Identify which cell holds the provided text, then report its (x, y) central coordinate. 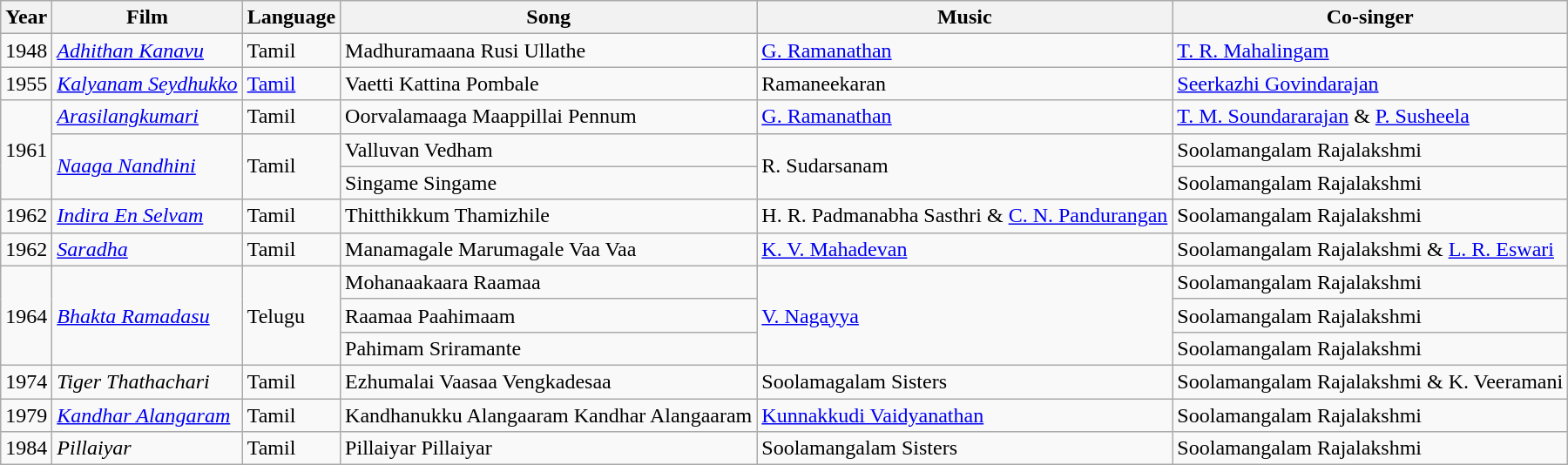
Kandhar Alangaram (147, 415)
Raamaa Paahimaam (549, 315)
Naaga Nandhini (147, 166)
Music (965, 17)
K. V. Mahadevan (965, 249)
1974 (26, 381)
Pillaiyar (147, 448)
Film (147, 17)
Soolamangalam Sisters (965, 448)
Manamagale Marumagale Vaa Vaa (549, 249)
Kalyanam Seydhukko (147, 84)
1984 (26, 448)
Indira En Selvam (147, 216)
Singame Singame (549, 183)
Kandhanukku Alangaaram Kandhar Alangaaram (549, 415)
Ramaneekaran (965, 84)
Saradha (147, 249)
Madhuramaana Rusi Ullathe (549, 51)
1961 (26, 150)
1948 (26, 51)
Seerkazhi Govindarajan (1370, 84)
Pahimam Sriramante (549, 348)
Mohanaakaara Raamaa (549, 282)
Year (26, 17)
Arasilangkumari (147, 117)
Kunnakkudi Vaidyanathan (965, 415)
Oorvalamaaga Maappillai Pennum (549, 117)
Language (291, 17)
T. R. Mahalingam (1370, 51)
Adhithan Kanavu (147, 51)
V. Nagayya (965, 315)
Pillaiyar Pillaiyar (549, 448)
Ezhumalai Vaasaa Vengkadesaa (549, 381)
1979 (26, 415)
T. M. Soundararajan & P. Susheela (1370, 117)
Vaetti Kattina Pombale (549, 84)
Soolamagalam Sisters (965, 381)
H. R. Padmanabha Sasthri & C. N. Pandurangan (965, 216)
1964 (26, 315)
R. Sudarsanam (965, 166)
Song (549, 17)
Valluvan Vedham (549, 150)
Tiger Thathachari (147, 381)
Soolamangalam Rajalakshmi & L. R. Eswari (1370, 249)
1955 (26, 84)
Thitthikkum Thamizhile (549, 216)
Co-singer (1370, 17)
Soolamangalam Rajalakshmi & K. Veeramani (1370, 381)
Telugu (291, 315)
Bhakta Ramadasu (147, 315)
